Pinpoint the cell where the given text exists, returning its (x, y) midpoint coordinate. 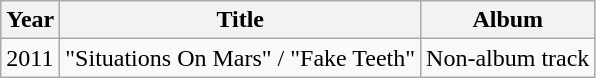
Album (508, 20)
Non-album track (508, 58)
2011 (30, 58)
Title (240, 20)
Year (30, 20)
"Situations On Mars" / "Fake Teeth" (240, 58)
